Search for the cell housing the specified text and yield its [X, Y] center coordinate. 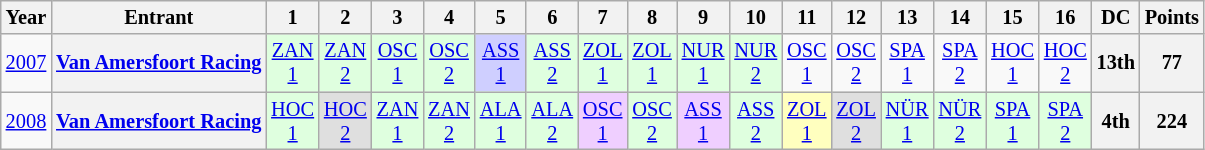
6 [552, 17]
DC [1116, 17]
12 [856, 17]
ALA2 [552, 121]
9 [704, 17]
NUR2 [756, 63]
10 [756, 17]
11 [806, 17]
5 [501, 17]
224 [1172, 121]
13th [1116, 63]
7 [602, 17]
Points [1172, 17]
ZOL2 [856, 121]
2 [346, 17]
16 [1066, 17]
8 [652, 17]
4 [449, 17]
NÜR1 [908, 121]
1 [292, 17]
Entrant [158, 17]
14 [960, 17]
ALA1 [501, 121]
13 [908, 17]
NUR1 [704, 63]
4th [1116, 121]
Year [26, 17]
2008 [26, 121]
15 [1012, 17]
2007 [26, 63]
NÜR2 [960, 121]
77 [1172, 63]
3 [398, 17]
